From the cell containing the given text, extract its center point as (X, Y) coordinate. 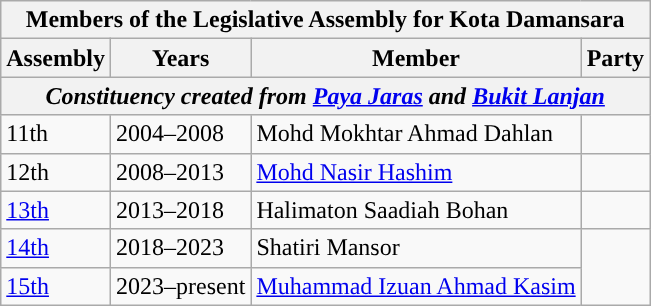
Mohd Nasir Hashim (416, 172)
Members of the Legislative Assembly for Kota Damansara (326, 20)
Member (416, 58)
12th (56, 172)
2008–2013 (180, 172)
15th (56, 286)
Assembly (56, 58)
13th (56, 210)
14th (56, 248)
Years (180, 58)
Halimaton Saadiah Bohan (416, 210)
11th (56, 134)
Muhammad Izuan Ahmad Kasim (416, 286)
2013–2018 (180, 210)
2004–2008 (180, 134)
Mohd Mokhtar Ahmad Dahlan (416, 134)
2018–2023 (180, 248)
Constituency created from Paya Jaras and Bukit Lanjan (326, 96)
Shatiri Mansor (416, 248)
Party (615, 58)
2023–present (180, 286)
